Search for the cell housing the specified text and yield its (x, y) center coordinate. 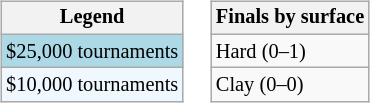
Finals by surface (290, 18)
$25,000 tournaments (92, 51)
Hard (0–1) (290, 51)
Legend (92, 18)
$10,000 tournaments (92, 85)
Clay (0–0) (290, 85)
